Return the [X, Y] coordinate for the center point of the cell that contains the specified text.  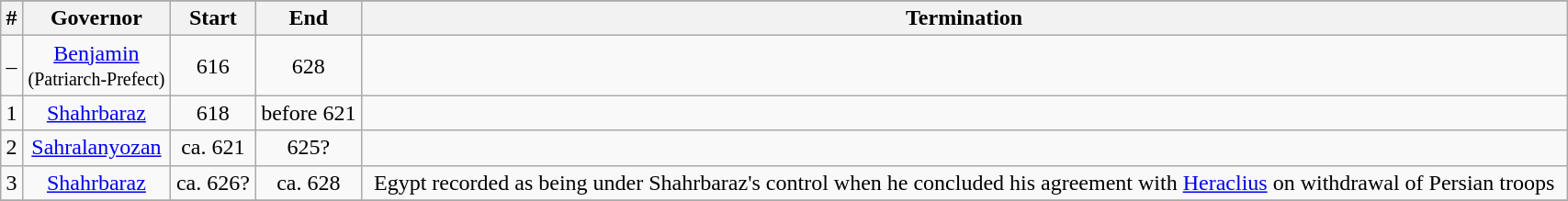
1 [11, 113]
Termination [964, 18]
618 [213, 113]
before 621 [309, 113]
Governor [96, 18]
628 [309, 66]
ca. 626? [213, 183]
Benjamin(Patriarch-Prefect) [96, 66]
3 [11, 183]
2 [11, 148]
ca. 628 [309, 183]
Sahralanyozan [96, 148]
– [11, 66]
Egypt recorded as being under Shahrbaraz's control when he concluded his agreement with Heraclius on withdrawal of Persian troops [964, 183]
625? [309, 148]
ca. 621 [213, 148]
616 [213, 66]
# [11, 18]
End [309, 18]
Start [213, 18]
